Identify which cell holds the provided text, then report its [X, Y] central coordinate. 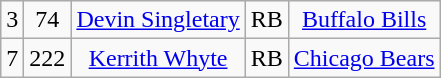
Kerrith Whyte [158, 58]
Buffalo Bills [364, 20]
74 [48, 20]
7 [12, 58]
Devin Singletary [158, 20]
Chicago Bears [364, 58]
222 [48, 58]
3 [12, 20]
